Identify which cell holds the provided text, then report its (X, Y) central coordinate. 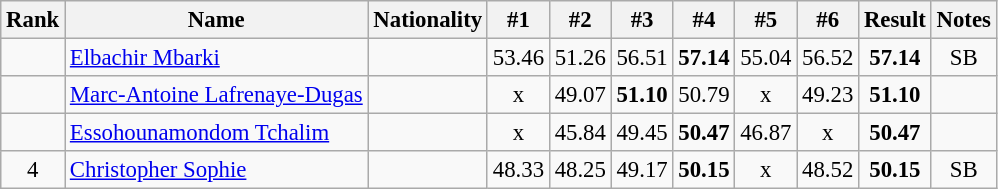
4 (33, 170)
46.87 (766, 133)
49.23 (828, 95)
49.45 (642, 133)
Notes (964, 20)
53.46 (518, 58)
48.33 (518, 170)
Nationality (428, 20)
Result (896, 20)
56.51 (642, 58)
#4 (704, 20)
Christopher Sophie (216, 170)
49.07 (580, 95)
Essohounamondom Tchalim (216, 133)
56.52 (828, 58)
#1 (518, 20)
55.04 (766, 58)
45.84 (580, 133)
#5 (766, 20)
48.52 (828, 170)
Elbachir Mbarki (216, 58)
51.26 (580, 58)
Rank (33, 20)
Name (216, 20)
Marc-Antoine Lafrenaye-Dugas (216, 95)
49.17 (642, 170)
#2 (580, 20)
#3 (642, 20)
#6 (828, 20)
50.79 (704, 95)
48.25 (580, 170)
